From the cell containing the given text, extract its center point as [x, y] coordinate. 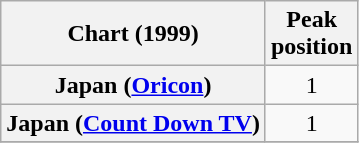
Japan (Oricon) [134, 85]
Chart (1999) [134, 34]
Peakposition [311, 34]
Japan (Count Down TV) [134, 123]
